Capture the cell that displays the provided text and extract its [x, y] central coordinate. 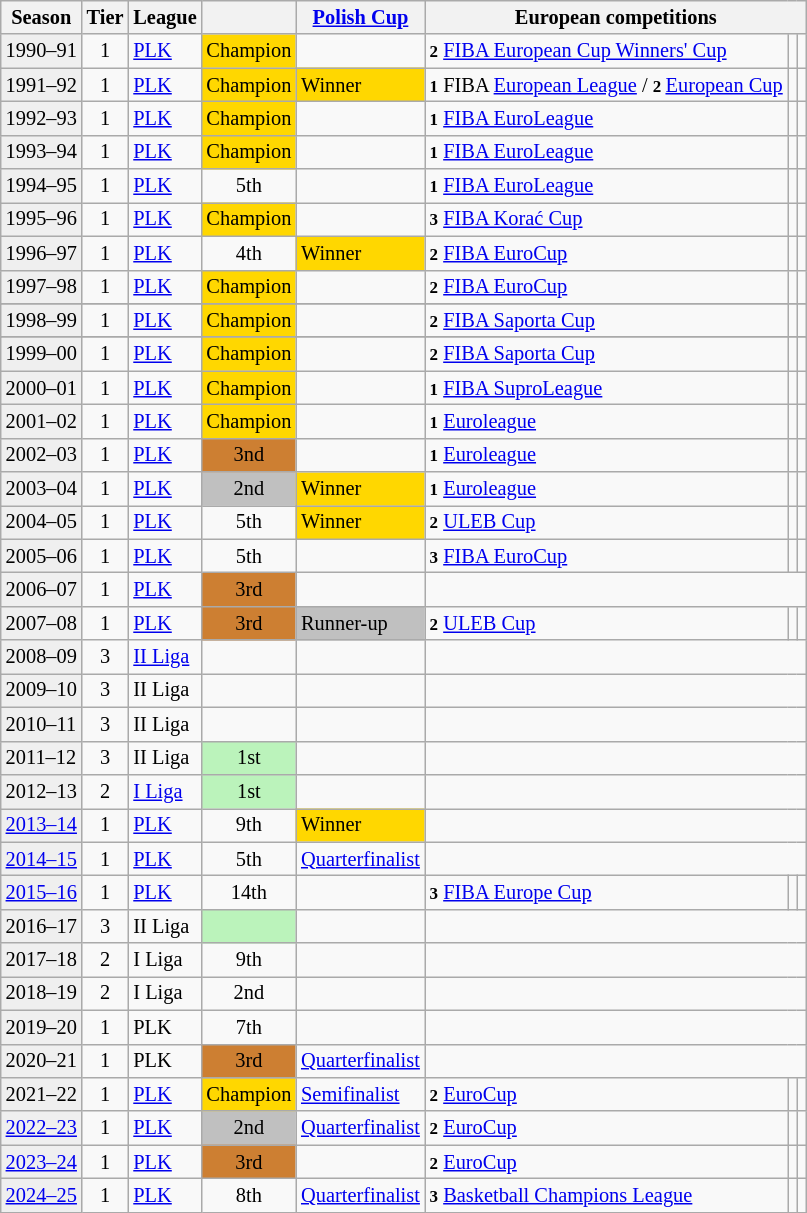
2019–20 [42, 1027]
2014–15 [42, 859]
2012–13 [42, 791]
2011–12 [42, 758]
2001–02 [42, 421]
2009–10 [42, 690]
1992–93 [42, 118]
League [164, 17]
1995–96 [42, 219]
1 FIBA European League / 2 European Cup [606, 85]
1997–98 [42, 287]
8th [250, 1195]
2023–24 [42, 1162]
European competitions [616, 17]
Runner-up [360, 623]
4th [250, 253]
2008–09 [42, 657]
2015–16 [42, 892]
3nd [250, 455]
Season [42, 17]
7th [250, 1027]
2 FIBA European Cup Winners' Cup [606, 51]
3 Basketball Champions League [606, 1195]
2022–23 [42, 1128]
1996–97 [42, 253]
14th [250, 892]
1993–94 [42, 152]
3 FIBA Europe Cup [606, 892]
2007–08 [42, 623]
2018–19 [42, 993]
2017–18 [42, 960]
Polish Cup [360, 17]
2002–03 [42, 455]
Tier [106, 17]
3 FIBA Korać Cup [606, 219]
2000–01 [42, 388]
2005–06 [42, 556]
2016–17 [42, 926]
2020–21 [42, 1061]
1994–95 [42, 186]
2003–04 [42, 489]
2024–25 [42, 1195]
1999–00 [42, 354]
2004–05 [42, 522]
3 FIBA EuroCup [606, 556]
Semifinalist [360, 1094]
1991–92 [42, 85]
2006–07 [42, 589]
1990–91 [42, 51]
2010–11 [42, 724]
2021–22 [42, 1094]
1 FIBA SuproLeague [606, 388]
1998–99 [42, 320]
2013–14 [42, 825]
